Detect which cell encompasses the target text, then output its [X, Y] center coordinate. 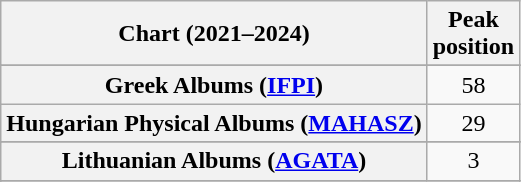
58 [473, 85]
Peakposition [473, 34]
29 [473, 123]
Greek Albums (IFPI) [214, 85]
3 [473, 161]
Chart (2021–2024) [214, 34]
Hungarian Physical Albums (MAHASZ) [214, 123]
Lithuanian Albums (AGATA) [214, 161]
